Determine the (X, Y) coordinate at the center of the cell enclosing the given text.  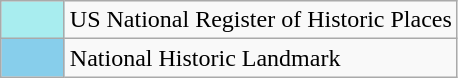
National Historic Landmark (260, 58)
US National Register of Historic Places (260, 20)
